Locate the cell with the specified text and output its [X, Y] center coordinate. 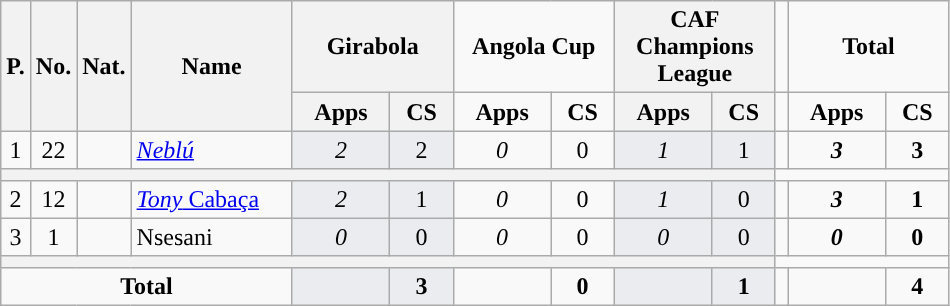
Tony Cabaça [212, 199]
Nat. [104, 66]
P. [16, 66]
Angola Cup [534, 47]
Girabola [372, 47]
Name [212, 66]
22 [53, 150]
No. [53, 66]
4 [918, 286]
CAF Champions League [694, 47]
12 [53, 199]
Neblú [212, 150]
Nsesani [212, 237]
